Locate the cell with the specified text and output its (X, Y) center coordinate. 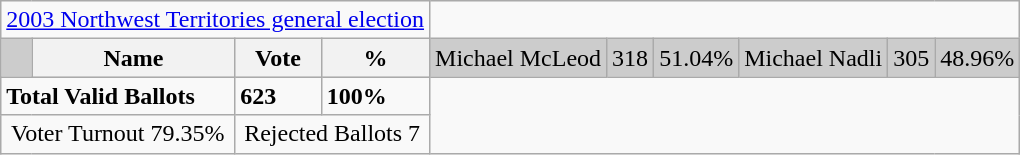
Vote (278, 58)
Name (133, 58)
% (375, 58)
Voter Turnout 79.35% (118, 134)
318 (630, 58)
623 (278, 96)
100% (375, 96)
305 (912, 58)
Rejected Ballots 7 (332, 134)
48.96% (978, 58)
Michael McLeod (518, 58)
51.04% (696, 58)
Michael Nadli (814, 58)
2003 Northwest Territories general election (216, 20)
Total Valid Ballots (118, 96)
